Capture the cell that displays the provided text and extract its (x, y) central coordinate. 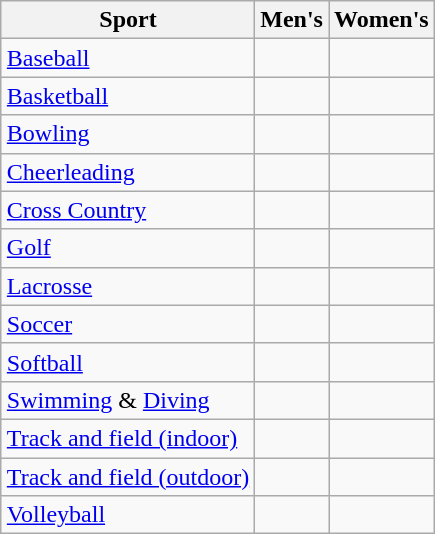
Baseball (128, 58)
Men's (292, 20)
Volleyball (128, 515)
Lacrosse (128, 286)
Track and field (outdoor) (128, 477)
Soccer (128, 324)
Swimming & Diving (128, 400)
Women's (381, 20)
Basketball (128, 96)
Cross Country (128, 210)
Golf (128, 248)
Sport (128, 20)
Cheerleading (128, 172)
Bowling (128, 134)
Track and field (indoor) (128, 438)
Softball (128, 362)
